Search for the cell housing the specified text and yield its [x, y] center coordinate. 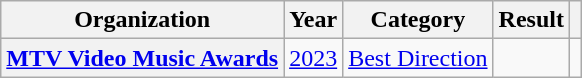
Organization [142, 20]
Best Direction [418, 58]
Result [531, 20]
Category [418, 20]
MTV Video Music Awards [142, 58]
Year [314, 20]
2023 [314, 58]
